From the cell containing the given text, extract its center point as [X, Y] coordinate. 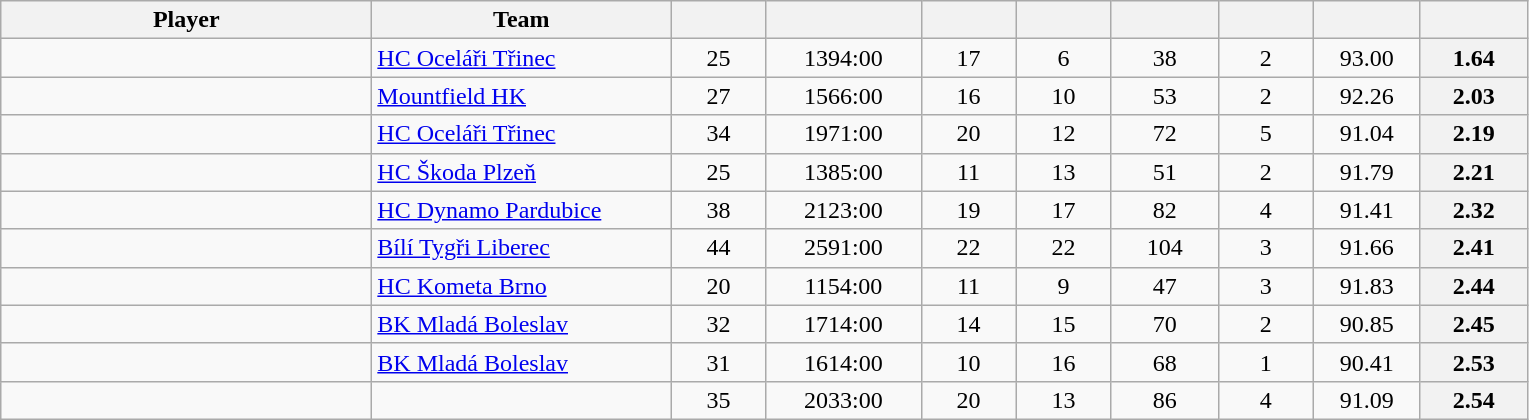
1971:00 [844, 134]
51 [1164, 172]
1714:00 [844, 324]
Team [522, 20]
93.00 [1366, 58]
1614:00 [844, 362]
92.26 [1366, 96]
9 [1064, 286]
72 [1164, 134]
14 [968, 324]
34 [718, 134]
2.54 [1474, 400]
44 [718, 248]
91.04 [1366, 134]
2591:00 [844, 248]
2.45 [1474, 324]
5 [1266, 134]
104 [1164, 248]
47 [1164, 286]
2123:00 [844, 210]
91.83 [1366, 286]
90.41 [1366, 362]
68 [1164, 362]
15 [1064, 324]
HC Škoda Plzeň [522, 172]
Mountfield HK [522, 96]
82 [1164, 210]
2.53 [1474, 362]
1566:00 [844, 96]
91.09 [1366, 400]
Player [186, 20]
32 [718, 324]
90.85 [1366, 324]
2.03 [1474, 96]
86 [1164, 400]
1 [1266, 362]
2.44 [1474, 286]
19 [968, 210]
35 [718, 400]
2033:00 [844, 400]
91.66 [1366, 248]
1154:00 [844, 286]
91.41 [1366, 210]
2.19 [1474, 134]
2.21 [1474, 172]
1385:00 [844, 172]
53 [1164, 96]
1.64 [1474, 58]
HC Dynamo Pardubice [522, 210]
27 [718, 96]
91.79 [1366, 172]
2.41 [1474, 248]
6 [1064, 58]
70 [1164, 324]
31 [718, 362]
HC Kometa Brno [522, 286]
Bílí Tygři Liberec [522, 248]
2.32 [1474, 210]
1394:00 [844, 58]
12 [1064, 134]
